Find where the given text appears and provide that cell's center as (x, y) coordinate. 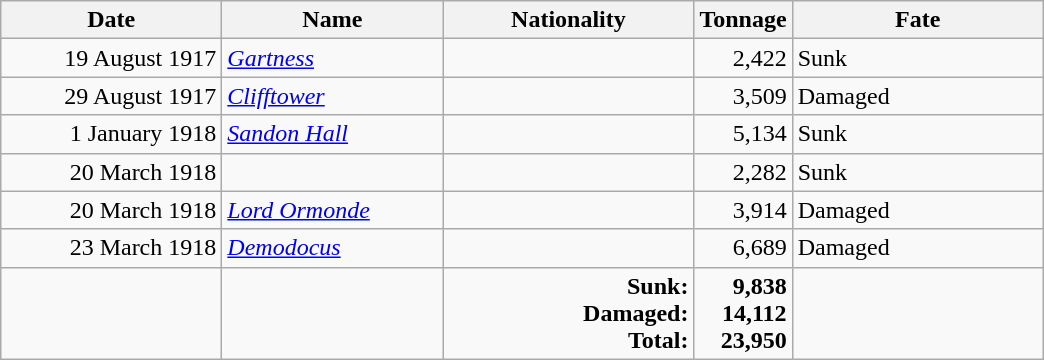
29 August 1917 (112, 96)
Name (332, 20)
2,282 (743, 172)
1 January 1918 (112, 134)
5,134 (743, 134)
Nationality (568, 20)
Clifftower (332, 96)
Demodocus (332, 248)
Lord Ormonde (332, 210)
Gartness (332, 58)
Fate (918, 20)
Sandon Hall (332, 134)
9,83814,11223,950 (743, 313)
6,689 (743, 248)
19 August 1917 (112, 58)
Date (112, 20)
3,914 (743, 210)
Sunk:Damaged:Total: (568, 313)
Tonnage (743, 20)
3,509 (743, 96)
2,422 (743, 58)
23 March 1918 (112, 248)
